Determine the (X, Y) coordinate at the center of the cell enclosing the given text.  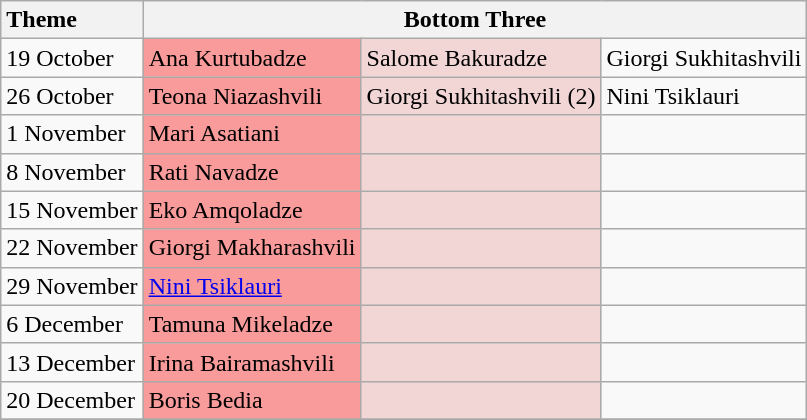
Irina Bairamashvili (252, 362)
19 October (72, 58)
Theme (72, 20)
Mari Asatiani (252, 134)
Teona Niazashvili (252, 96)
15 November (72, 210)
20 December (72, 400)
Giorgi Sukhitashvili (2) (481, 96)
Tamuna Mikeladze (252, 324)
Eko Amqoladze (252, 210)
Giorgi Makharashvili (252, 248)
26 October (72, 96)
Ana Kurtubadze (252, 58)
13 December (72, 362)
6 December (72, 324)
29 November (72, 286)
Salome Bakuradze (481, 58)
Bottom Three (475, 20)
Boris Bedia (252, 400)
Rati Navadze (252, 172)
22 November (72, 248)
1 November (72, 134)
8 November (72, 172)
Giorgi Sukhitashvili (704, 58)
